For the text-containing cell, return its midpoint in (X, Y) coordinate format. 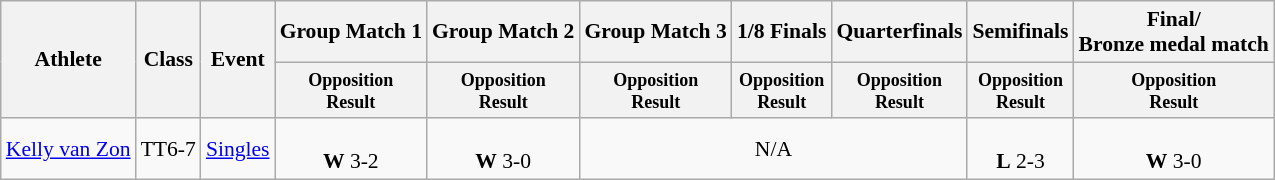
N/A (773, 150)
Group Match 2 (503, 32)
Semifinals (1020, 32)
Event (238, 60)
1/8 Finals (782, 32)
Final/Bronze medal match (1173, 32)
Group Match 3 (655, 32)
Group Match 1 (351, 32)
W 3-2 (351, 150)
Class (168, 60)
Singles (238, 150)
L 2-3 (1020, 150)
Quarterfinals (899, 32)
Athlete (68, 60)
TT6-7 (168, 150)
Kelly van Zon (68, 150)
